Provide the (x, y) coordinate of the cell's center where the given text is located.  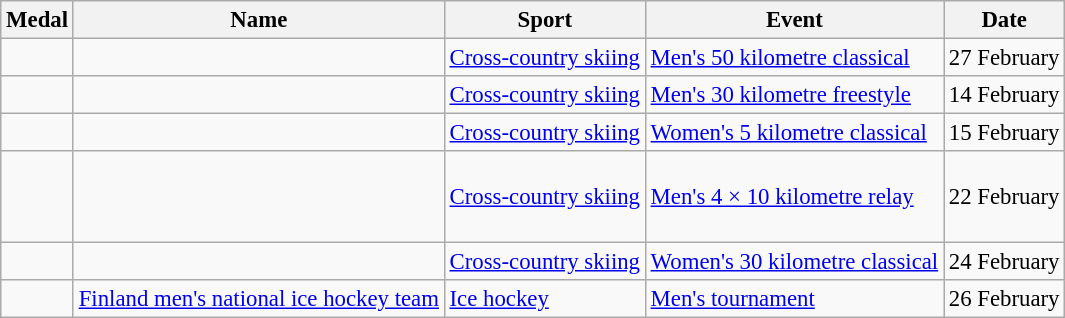
Finland men's national ice hockey team (258, 299)
14 February (1004, 95)
Men's 30 kilometre freestyle (794, 95)
Date (1004, 20)
Event (794, 20)
Medal (38, 20)
22 February (1004, 197)
Men's 50 kilometre classical (794, 58)
Women's 5 kilometre classical (794, 133)
26 February (1004, 299)
Sport (544, 20)
Women's 30 kilometre classical (794, 262)
Ice hockey (544, 299)
Men's tournament (794, 299)
Men's 4 × 10 kilometre relay (794, 197)
24 February (1004, 262)
27 February (1004, 58)
15 February (1004, 133)
Name (258, 20)
